Provide the [x, y] coordinate of the cell's center where the given text is located.  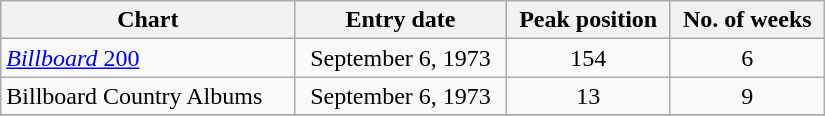
Peak position [588, 20]
Entry date [400, 20]
Chart [148, 20]
6 [747, 58]
Billboard 200 [148, 58]
13 [588, 96]
154 [588, 58]
No. of weeks [747, 20]
9 [747, 96]
Billboard Country Albums [148, 96]
